From the cell containing the given text, extract its center point as (X, Y) coordinate. 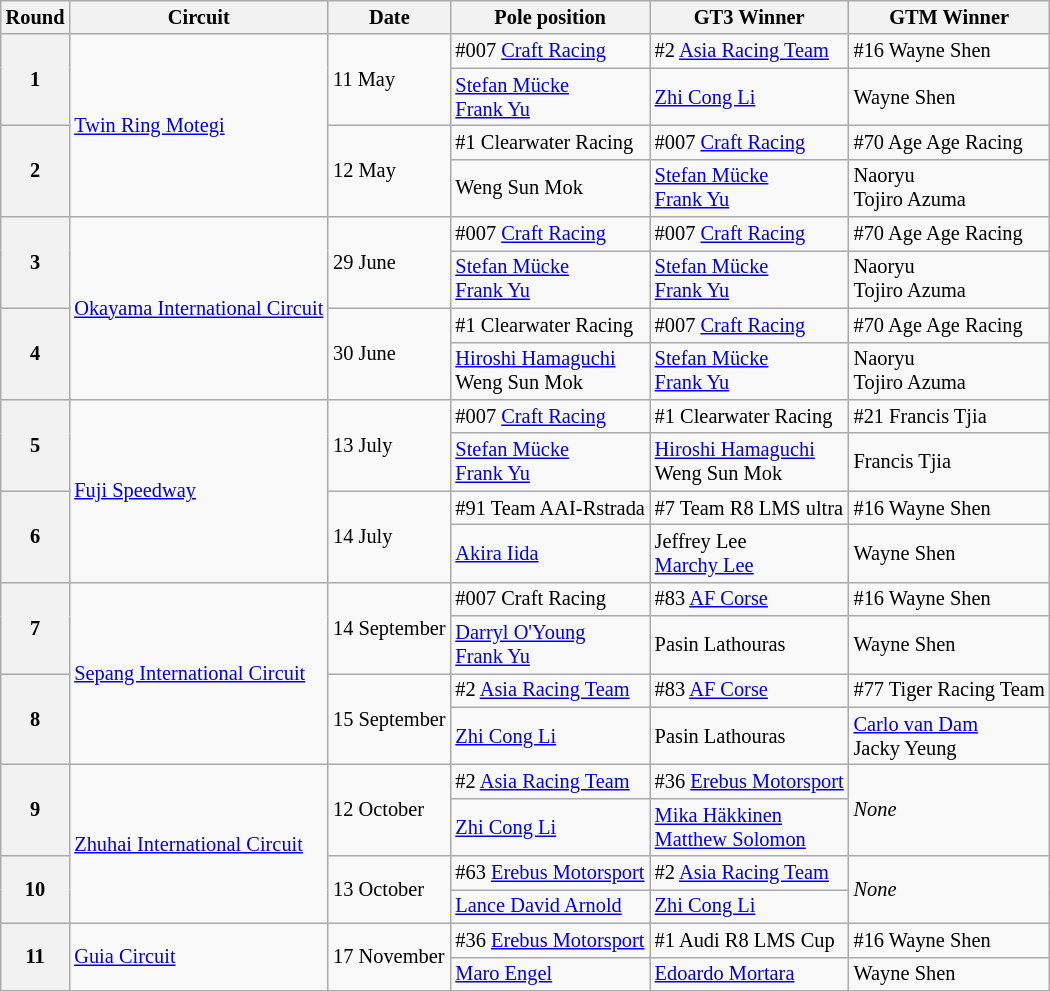
GTM Winner (950, 17)
Francis Tjia (950, 462)
Mika Häkkinen Matthew Solomon (750, 827)
17 November (389, 956)
14 July (389, 536)
#91 Team AAI-Rstrada (550, 508)
10 (36, 890)
8 (36, 718)
13 July (389, 444)
Darryl O'Young Frank Yu (550, 645)
12 May (389, 170)
12 October (389, 810)
Carlo van Dam Jacky Yeung (950, 736)
11 May (389, 80)
#21 Francis Tjia (950, 416)
Sepang International Circuit (198, 674)
29 June (389, 262)
9 (36, 810)
14 September (389, 628)
6 (36, 536)
3 (36, 262)
Weng Sun Mok (550, 188)
Jeffrey Lee Marchy Lee (750, 553)
Pole position (550, 17)
1 (36, 80)
Circuit (198, 17)
4 (36, 354)
11 (36, 956)
15 September (389, 718)
Akira Iida (550, 553)
GT3 Winner (750, 17)
Date (389, 17)
7 (36, 628)
Guia Circuit (198, 956)
2 (36, 170)
Round (36, 17)
Maro Engel (550, 974)
Fuji Speedway (198, 490)
#63 Erebus Motorsport (550, 873)
30 June (389, 354)
Twin Ring Motegi (198, 126)
#1 Audi R8 LMS Cup (750, 940)
Lance David Arnold (550, 906)
Edoardo Mortara (750, 974)
#77 Tiger Racing Team (950, 690)
13 October (389, 890)
Zhuhai International Circuit (198, 844)
Okayama International Circuit (198, 308)
5 (36, 444)
#7 Team R8 LMS ultra (750, 508)
